Search for the cell housing the specified text and yield its (x, y) center coordinate. 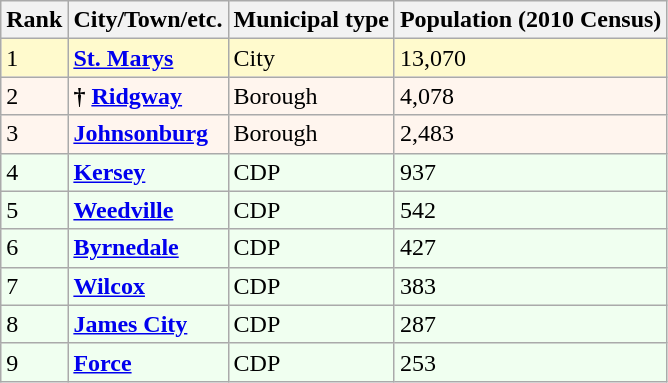
427 (530, 248)
1 (34, 58)
13,070 (530, 58)
Johnsonburg (148, 134)
2 (34, 96)
Force (148, 362)
253 (530, 362)
Population (2010 Census) (530, 20)
Wilcox (148, 286)
937 (530, 172)
8 (34, 324)
287 (530, 324)
3 (34, 134)
383 (530, 286)
4 (34, 172)
542 (530, 210)
5 (34, 210)
St. Marys (148, 58)
City/Town/etc. (148, 20)
6 (34, 248)
Municipal type (311, 20)
Byrnedale (148, 248)
Kersey (148, 172)
City (311, 58)
Weedville (148, 210)
† Ridgway (148, 96)
7 (34, 286)
9 (34, 362)
4,078 (530, 96)
2,483 (530, 134)
Rank (34, 20)
James City (148, 324)
